Detect which cell encompasses the target text, then output its (X, Y) center coordinate. 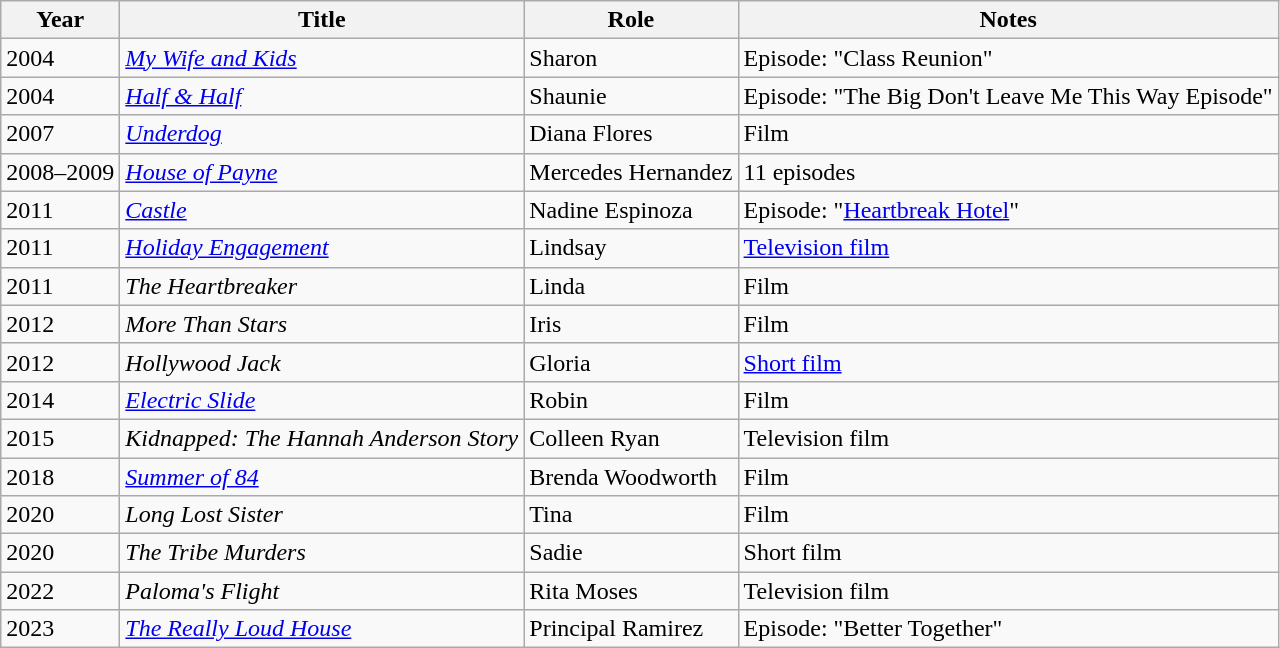
Castle (322, 210)
Holiday Engagement (322, 248)
2015 (60, 438)
2007 (60, 134)
Year (60, 20)
2018 (60, 477)
The Really Loud House (322, 629)
Iris (631, 324)
Sharon (631, 58)
Kidnapped: The Hannah Anderson Story (322, 438)
11 episodes (1008, 172)
Notes (1008, 20)
Colleen Ryan (631, 438)
Long Lost Sister (322, 515)
Brenda Woodworth (631, 477)
Rita Moses (631, 591)
Shaunie (631, 96)
Principal Ramirez (631, 629)
Lindsay (631, 248)
2014 (60, 400)
Episode: "Class Reunion" (1008, 58)
Tina (631, 515)
The Heartbreaker (322, 286)
2022 (60, 591)
House of Payne (322, 172)
Summer of 84 (322, 477)
More Than Stars (322, 324)
My Wife and Kids (322, 58)
Robin (631, 400)
Role (631, 20)
Sadie (631, 553)
Diana Flores (631, 134)
Electric Slide (322, 400)
Nadine Espinoza (631, 210)
Episode: "Heartbreak Hotel" (1008, 210)
Underdog (322, 134)
Episode: "The Big Don't Leave Me This Way Episode" (1008, 96)
Mercedes Hernandez (631, 172)
Linda (631, 286)
Hollywood Jack (322, 362)
Paloma's Flight (322, 591)
Gloria (631, 362)
2023 (60, 629)
2008–2009 (60, 172)
Episode: "Better Together" (1008, 629)
Half & Half (322, 96)
Title (322, 20)
The Tribe Murders (322, 553)
